Identify which cell holds the provided text, then report its [X, Y] central coordinate. 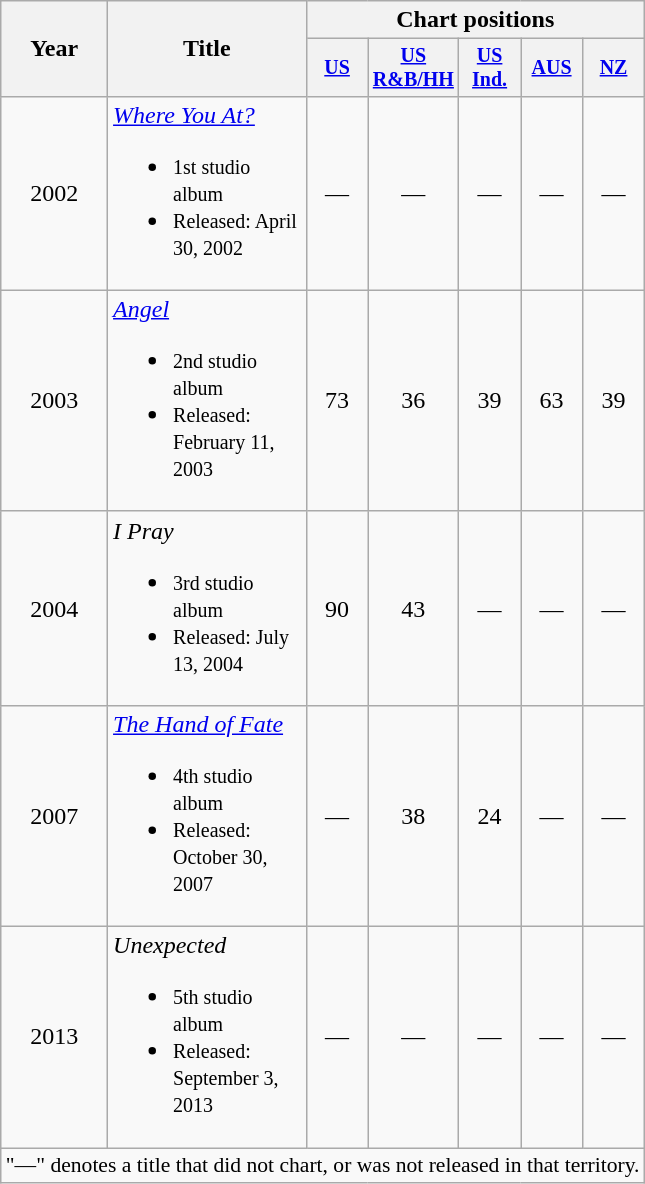
73 [337, 400]
90 [337, 608]
AUS [552, 68]
USR&B/HH [414, 68]
2004 [54, 608]
Unexpected5th studio albumReleased: September 3, 2013 [208, 1038]
Title [208, 49]
I Pray3rd studio albumReleased: July 13, 2004 [208, 608]
2007 [54, 816]
"—" denotes a title that did not chart, or was not released in that territory. [323, 1166]
Year [54, 49]
The Hand of Fate4th studio albumReleased: October 30, 2007 [208, 816]
Angel2nd studio albumReleased: February 11, 2003 [208, 400]
36 [414, 400]
24 [490, 816]
43 [414, 608]
US [337, 68]
2003 [54, 400]
38 [414, 816]
Where You At?1st studio albumReleased: April 30, 2002 [208, 193]
2002 [54, 193]
63 [552, 400]
2013 [54, 1038]
USInd. [490, 68]
Chart positions [475, 20]
NZ [614, 68]
